For the text-containing cell, return its midpoint in (X, Y) coordinate format. 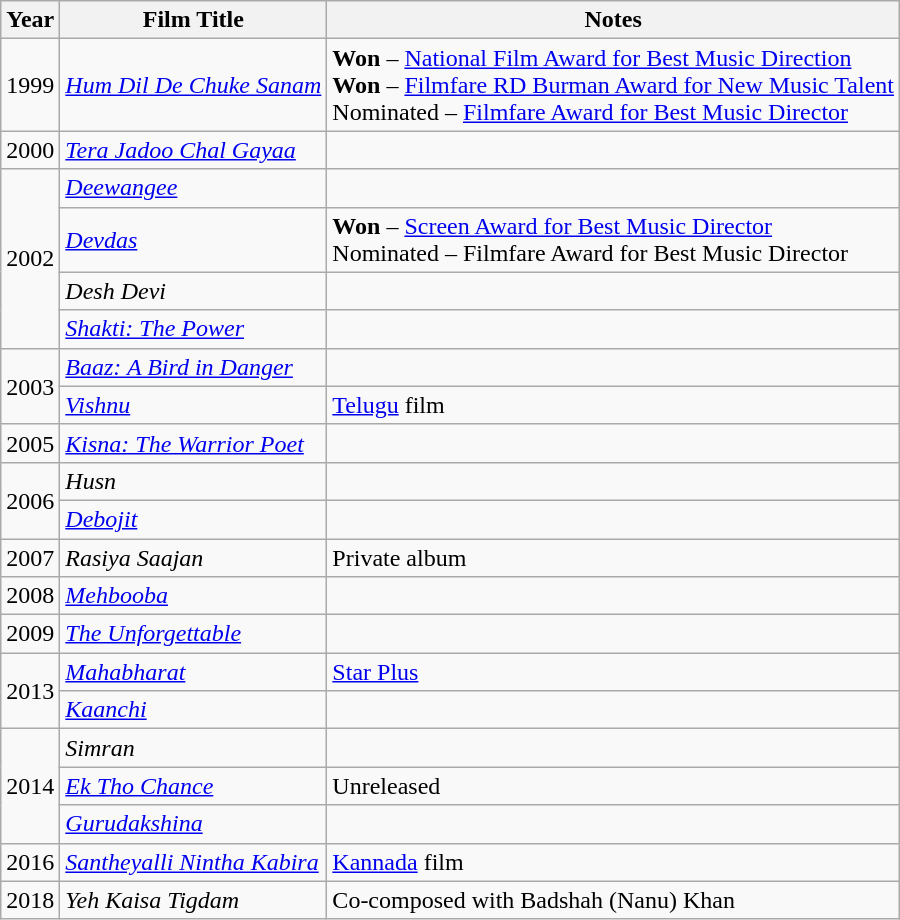
Film Title (194, 20)
2000 (30, 150)
Simran (194, 748)
Shakti: The Power (194, 329)
Won – Screen Award for Best Music Director Nominated – Filmfare Award for Best Music Director (614, 240)
2007 (30, 557)
2018 (30, 900)
Ek Tho Chance (194, 786)
Tera Jadoo Chal Gayaa (194, 150)
Yeh Kaisa Tigdam (194, 900)
2013 (30, 691)
Unreleased (614, 786)
The Unforgettable (194, 634)
Desh Devi (194, 291)
2002 (30, 258)
Rasiya Saajan (194, 557)
Private album (614, 557)
Vishnu (194, 405)
2005 (30, 443)
2009 (30, 634)
2003 (30, 386)
Debojit (194, 519)
Devdas (194, 240)
Telugu film (614, 405)
Star Plus (614, 672)
Baaz: A Bird in Danger (194, 367)
Kisna: The Warrior Poet (194, 443)
Hum Dil De Chuke Sanam (194, 85)
Notes (614, 20)
Co-composed with Badshah (Nanu) Khan (614, 900)
1999 (30, 85)
2006 (30, 500)
Gurudakshina (194, 824)
Deewangee (194, 188)
Kannada film (614, 862)
Kaanchi (194, 710)
Santheyalli Nintha Kabira (194, 862)
2016 (30, 862)
Year (30, 20)
2008 (30, 596)
Mahabharat (194, 672)
Mehbooba (194, 596)
2014 (30, 786)
Husn (194, 481)
